Extract the [x, y] coordinate from the center of the cell holding the provided text.  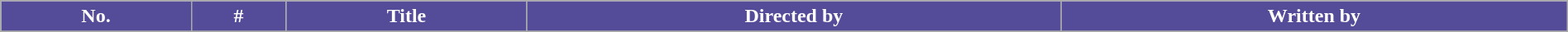
Directed by [794, 16]
Title [407, 16]
Written by [1315, 16]
No. [96, 16]
# [238, 16]
